Determine the [X, Y] coordinate at the center of the cell enclosing the given text.  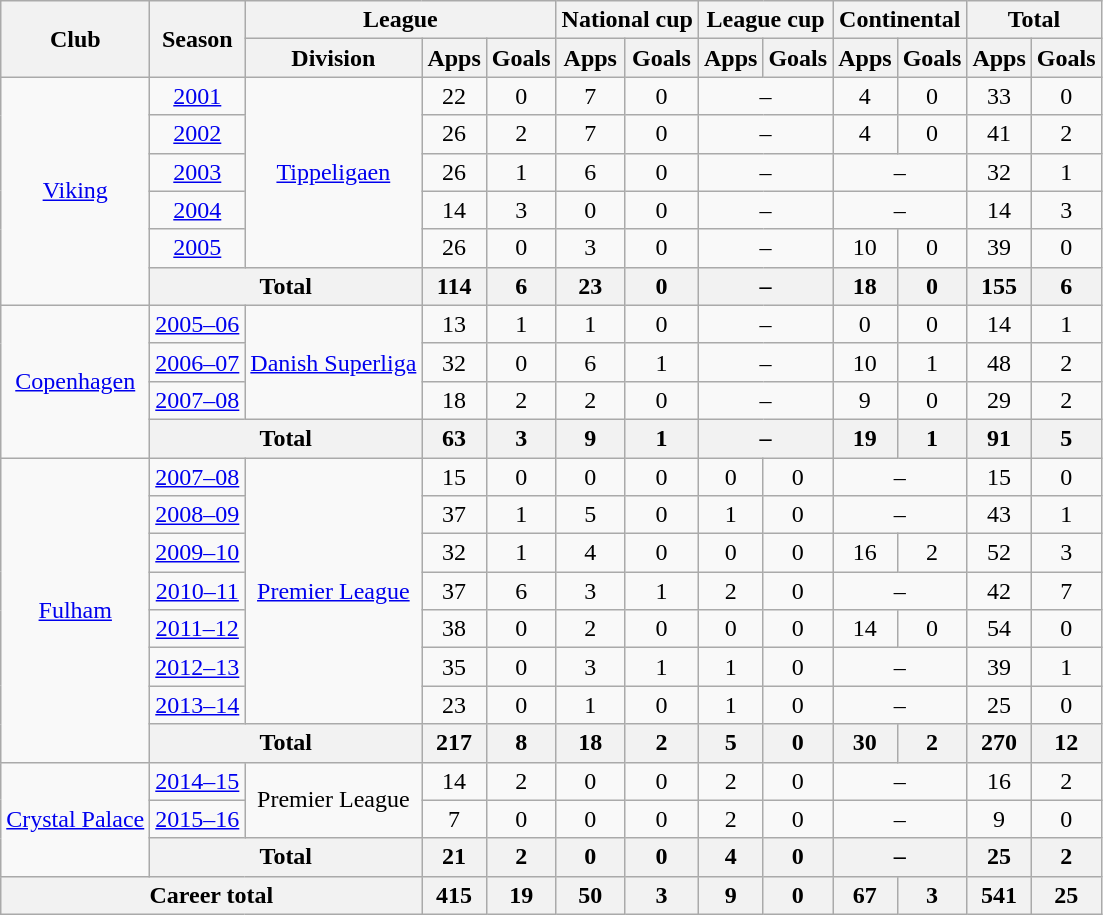
217 [454, 743]
2008–09 [198, 515]
2009–10 [198, 553]
35 [454, 667]
38 [454, 629]
2015–16 [198, 819]
270 [999, 743]
2013–14 [198, 705]
30 [865, 743]
2004 [198, 210]
2010–11 [198, 591]
Club [76, 39]
Tippeligaen [334, 172]
67 [865, 895]
Career total [212, 895]
43 [999, 515]
63 [454, 438]
415 [454, 895]
National cup [627, 20]
2001 [198, 96]
8 [521, 743]
2014–15 [198, 781]
50 [590, 895]
155 [999, 286]
Crystal Palace [76, 819]
21 [454, 857]
2002 [198, 134]
Season [198, 39]
48 [999, 362]
541 [999, 895]
22 [454, 96]
13 [454, 324]
2005–06 [198, 324]
League [400, 20]
33 [999, 96]
52 [999, 553]
2003 [198, 172]
Division [334, 58]
Copenhagen [76, 381]
29 [999, 400]
2011–12 [198, 629]
Fulham [76, 610]
Continental [900, 20]
91 [999, 438]
54 [999, 629]
League cup [765, 20]
12 [1066, 743]
Danish Superliga [334, 362]
2012–13 [198, 667]
42 [999, 591]
2005 [198, 248]
Viking [76, 191]
41 [999, 134]
2006–07 [198, 362]
114 [454, 286]
